Scan for the cell matching the given text and deliver its (X, Y) coordinate at center. 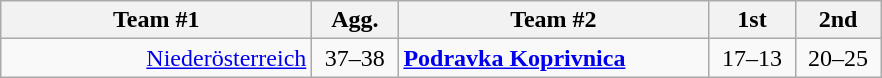
Team #1 (156, 20)
Team #2 (554, 20)
37–38 (355, 58)
Podravka Koprivnica (554, 58)
Agg. (355, 20)
20–25 (838, 58)
1st (752, 20)
17–13 (752, 58)
Niederösterreich (156, 58)
2nd (838, 20)
